For the text-containing cell, return its midpoint in [x, y] coordinate format. 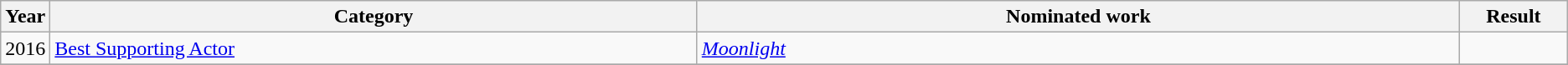
Nominated work [1078, 17]
Year [25, 17]
Result [1514, 17]
Best Supporting Actor [374, 48]
Category [374, 17]
Moonlight [1078, 48]
2016 [25, 48]
